Scan for the cell matching the given text and deliver its (x, y) coordinate at center. 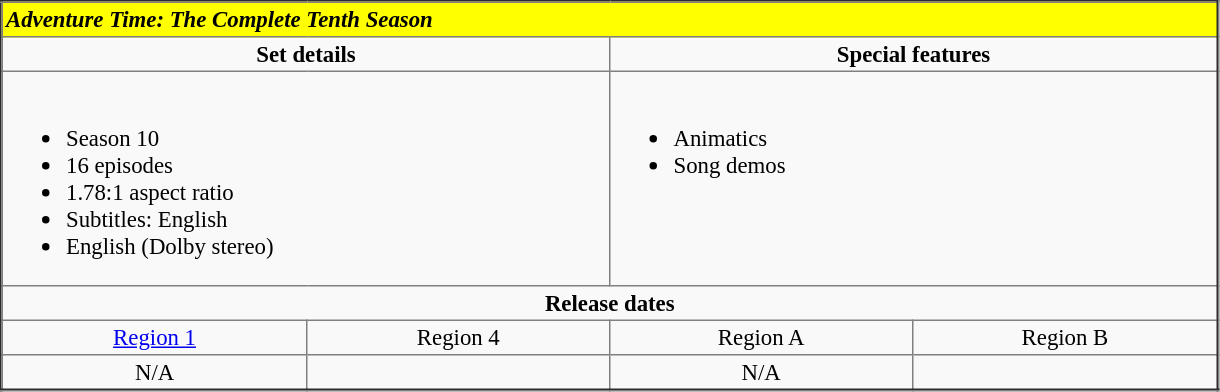
AnimaticsSong demos (914, 178)
Region 1 (154, 338)
Special features (914, 54)
Set details (306, 54)
Region 4 (458, 338)
Release dates (610, 303)
Region B (1066, 338)
Region A (762, 338)
Season 1016 episodes1.78:1 aspect ratioSubtitles: EnglishEnglish (Dolby stereo) (306, 178)
Adventure Time: The Complete Tenth Season (610, 20)
